Locate the cell with the specified text and output its [X, Y] center coordinate. 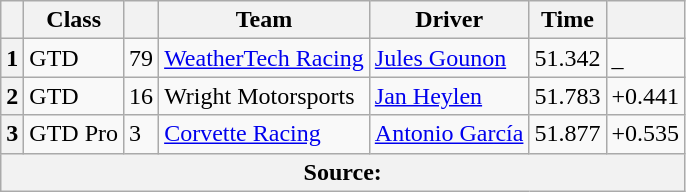
Time [568, 20]
Jan Heylen [449, 96]
Antonio García [449, 134]
Source: [343, 172]
51.342 [568, 58]
79 [142, 58]
1 [12, 58]
Team [264, 20]
_ [646, 58]
+0.535 [646, 134]
GTD Pro [74, 134]
Class [74, 20]
Driver [449, 20]
WeatherTech Racing [264, 58]
Jules Gounon [449, 58]
Corvette Racing [264, 134]
2 [12, 96]
16 [142, 96]
+0.441 [646, 96]
Wright Motorsports [264, 96]
51.877 [568, 134]
51.783 [568, 96]
